Provide the (x, y) coordinate of the cell's center where the given text is located.  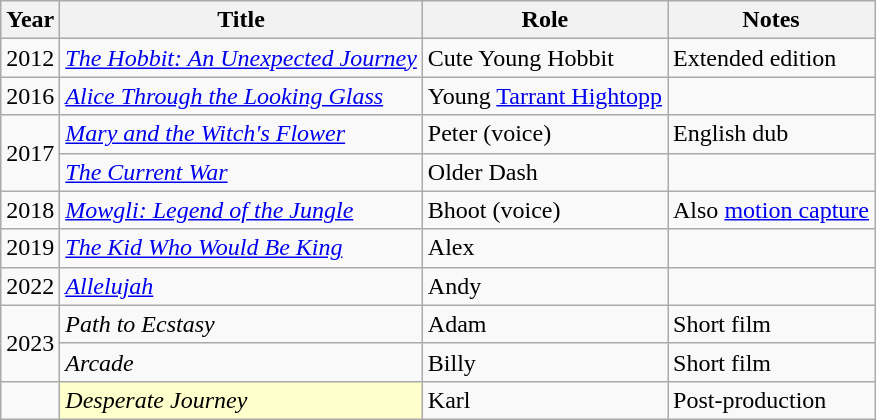
2023 (30, 343)
Older Dash (544, 172)
Year (30, 20)
Alice Through the Looking Glass (242, 96)
Mowgli: Legend of the Jungle (242, 210)
Mary and the Witch's Flower (242, 134)
Karl (544, 400)
2012 (30, 58)
Billy (544, 362)
Cute Young Hobbit (544, 58)
Arcade (242, 362)
Peter (voice) (544, 134)
English dub (772, 134)
Andy (544, 286)
The Kid Who Would Be King (242, 248)
2017 (30, 153)
The Current War (242, 172)
Notes (772, 20)
Young Tarrant Hightopp (544, 96)
2018 (30, 210)
2016 (30, 96)
Desperate Journey (242, 400)
Bhoot (voice) (544, 210)
Role (544, 20)
2022 (30, 286)
Extended edition (772, 58)
Also motion capture (772, 210)
Path to Ecstasy (242, 324)
Adam (544, 324)
Post-production (772, 400)
Alex (544, 248)
2019 (30, 248)
The Hobbit: An Unexpected Journey (242, 58)
Allelujah (242, 286)
Title (242, 20)
